Output the (X, Y) coordinate of the center of the cell containing the given text.  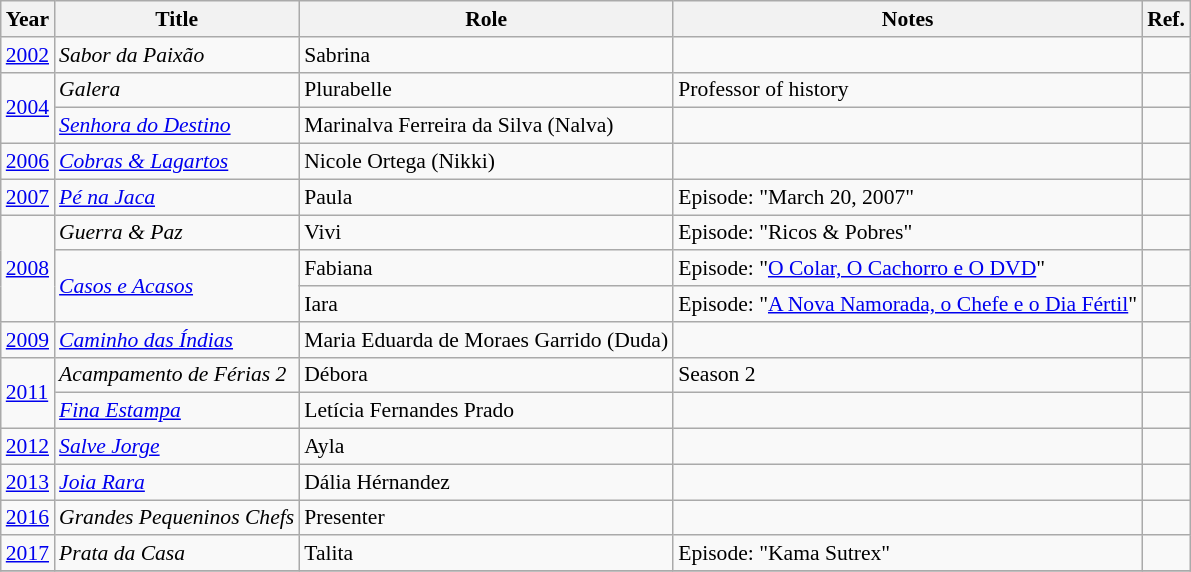
Fina Estampa (176, 411)
Letícia Fernandes Prado (486, 411)
Dália Hérnandez (486, 482)
Episode: "Kama Sutrex" (908, 554)
Galera (176, 90)
Salve Jorge (176, 447)
2012 (28, 447)
Nicole Ortega (Nikki) (486, 162)
Vivi (486, 233)
Sabor da Paixão (176, 55)
2002 (28, 55)
Season 2 (908, 375)
Episode: "March 20, 2007" (908, 197)
2008 (28, 268)
2017 (28, 554)
Acampamento de Férias 2 (176, 375)
Cobras & Lagartos (176, 162)
Débora (486, 375)
Prata da Casa (176, 554)
Fabiana (486, 269)
Paula (486, 197)
Iara (486, 304)
Plurabelle (486, 90)
2006 (28, 162)
Year (28, 19)
Title (176, 19)
Marinalva Ferreira da Silva (Nalva) (486, 126)
2007 (28, 197)
Ref. (1166, 19)
2016 (28, 518)
Joia Rara (176, 482)
2011 (28, 392)
Presenter (486, 518)
Guerra & Paz (176, 233)
Talita (486, 554)
Casos e Acasos (176, 286)
Sabrina (486, 55)
Episode: "O Colar, O Cachorro e O DVD" (908, 269)
Caminho das Índias (176, 340)
2009 (28, 340)
2004 (28, 108)
Maria Eduarda de Moraes Garrido (Duda) (486, 340)
2013 (28, 482)
Ayla (486, 447)
Role (486, 19)
Episode: "Ricos & Pobres" (908, 233)
Professor of history (908, 90)
Notes (908, 19)
Senhora do Destino (176, 126)
Pé na Jaca (176, 197)
Grandes Pequeninos Chefs (176, 518)
Episode: "A Nova Namorada, o Chefe e o Dia Fértil" (908, 304)
